For the text-containing cell, return its midpoint in [X, Y] coordinate format. 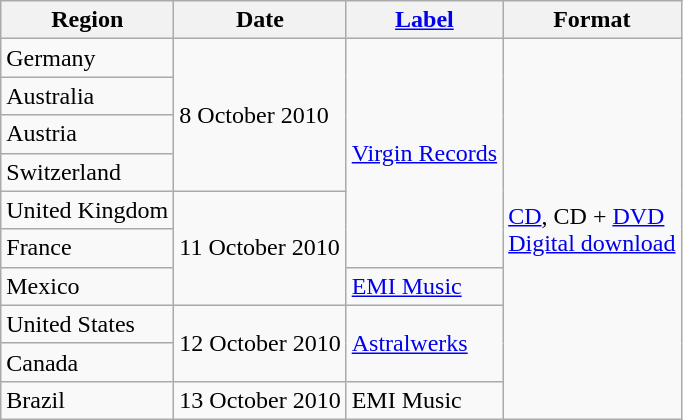
Format [592, 20]
Mexico [88, 286]
Austria [88, 134]
Australia [88, 96]
United States [88, 324]
Switzerland [88, 172]
Brazil [88, 400]
13 October 2010 [260, 400]
12 October 2010 [260, 343]
France [88, 248]
CD, CD + DVDDigital download [592, 230]
Region [88, 20]
11 October 2010 [260, 248]
Date [260, 20]
Virgin Records [424, 153]
Astralwerks [424, 343]
United Kingdom [88, 210]
Germany [88, 58]
8 October 2010 [260, 115]
Canada [88, 362]
Label [424, 20]
